Extract the (x, y) coordinate from the center of the cell holding the provided text.  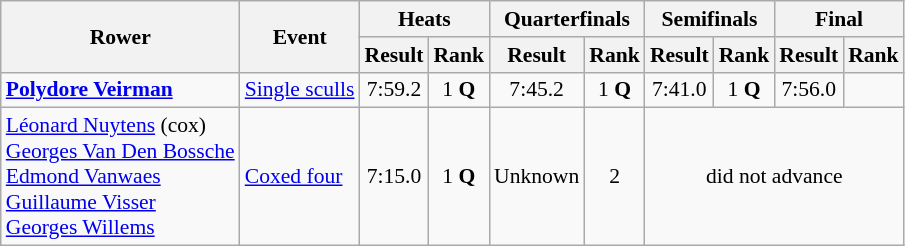
Quarterfinals (567, 19)
Léonard Nuytens (cox) Georges Van Den Bossche Edmond Vanwaes Guillaume Visser Georges Willems (120, 177)
7:41.0 (680, 90)
7:59.2 (394, 90)
Coxed four (300, 177)
Event (300, 36)
7:15.0 (394, 177)
Single sculls (300, 90)
Semifinals (710, 19)
Polydore Veirman (120, 90)
2 (614, 177)
Rower (120, 36)
Unknown (536, 177)
7:56.0 (808, 90)
Heats (424, 19)
7:45.2 (536, 90)
Final (838, 19)
did not advance (774, 177)
